Detect which cell encompasses the target text, then output its [X, Y] center coordinate. 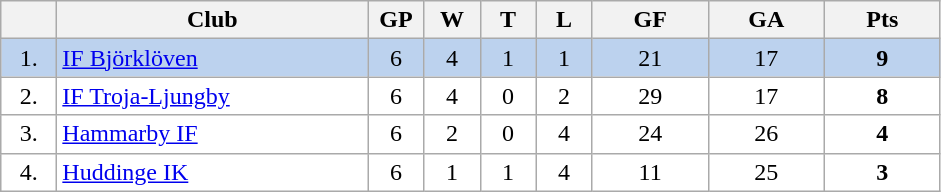
3. [29, 134]
Club [212, 20]
L [564, 20]
T [508, 20]
24 [650, 134]
Huddinge IK [212, 172]
IF Troja-Ljungby [212, 96]
29 [650, 96]
W [452, 20]
Hammarby IF [212, 134]
3 [882, 172]
25 [766, 172]
GA [766, 20]
26 [766, 134]
11 [650, 172]
1. [29, 58]
2. [29, 96]
IF Björklöven [212, 58]
GP [396, 20]
Pts [882, 20]
8 [882, 96]
4. [29, 172]
21 [650, 58]
GF [650, 20]
9 [882, 58]
